Capture the cell that displays the provided text and extract its (x, y) central coordinate. 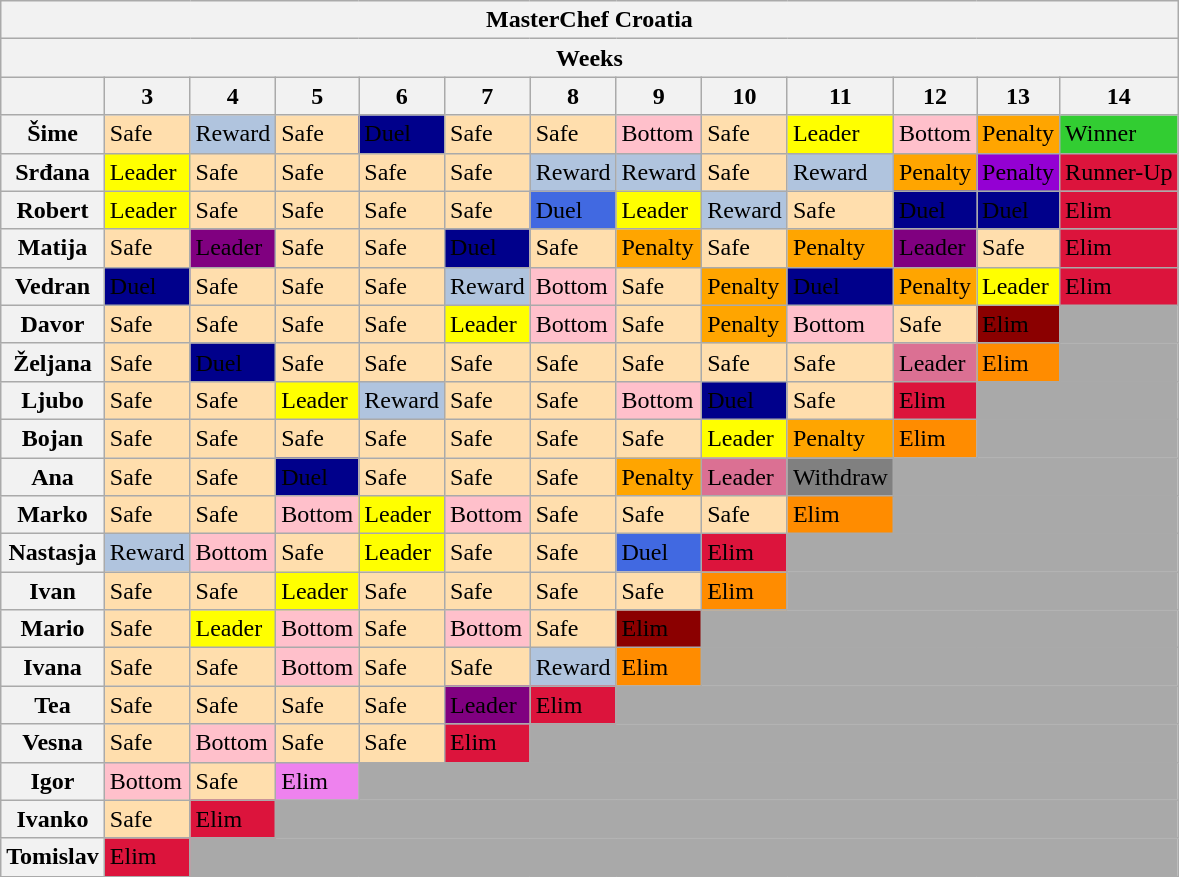
Ana (53, 477)
Ivanko (53, 819)
Davor (53, 324)
Runner-Up (1120, 172)
Srđana (53, 172)
3 (147, 96)
Winner (1120, 134)
Željana (53, 362)
Ivana (53, 667)
Marko (53, 515)
Šime (53, 134)
4 (233, 96)
Weeks (590, 58)
Robert (53, 210)
Bojan (53, 438)
6 (402, 96)
13 (1018, 96)
Ljubo (53, 400)
Ivan (53, 591)
8 (573, 96)
10 (745, 96)
Matija (53, 248)
9 (659, 96)
11 (840, 96)
Igor (53, 781)
12 (934, 96)
7 (488, 96)
14 (1120, 96)
Vedran (53, 286)
Withdraw (840, 477)
Tomislav (53, 857)
Mario (53, 629)
Tea (53, 705)
Vesna (53, 743)
Nastasja (53, 553)
5 (318, 96)
MasterChef Croatia (590, 20)
